Detect which cell encompasses the target text, then output its [x, y] center coordinate. 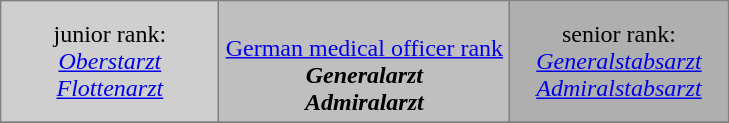
junior rank:OberstarztFlottenarzt [110, 62]
senior rank:GeneralstabsarztAdmiralstabsarzt [619, 62]
German medical officer rankGeneralarztAdmiralarzt [364, 62]
